Identify which cell holds the provided text, then report its [x, y] central coordinate. 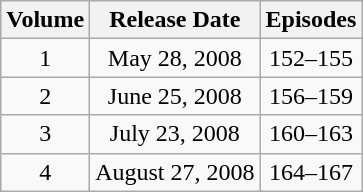
July 23, 2008 [175, 134]
May 28, 2008 [175, 58]
Episodes [311, 20]
June 25, 2008 [175, 96]
4 [46, 172]
152–155 [311, 58]
Release Date [175, 20]
160–163 [311, 134]
August 27, 2008 [175, 172]
156–159 [311, 96]
164–167 [311, 172]
3 [46, 134]
Volume [46, 20]
2 [46, 96]
1 [46, 58]
